Capture the cell that displays the provided text and extract its (X, Y) central coordinate. 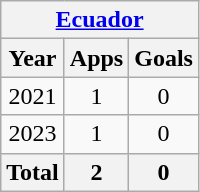
Ecuador (100, 20)
Year (33, 58)
Total (33, 172)
2023 (33, 134)
Apps (96, 58)
Goals (164, 58)
2021 (33, 96)
2 (96, 172)
